Determine the (X, Y) coordinate at the center of the cell enclosing the given text.  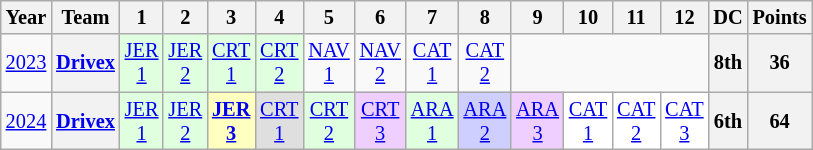
NAV1 (328, 63)
7 (432, 17)
2 (185, 17)
3 (231, 17)
8 (484, 17)
6 (380, 17)
Year (26, 17)
Points (780, 17)
10 (588, 17)
4 (279, 17)
ARA3 (538, 121)
CAT3 (684, 121)
8th (728, 63)
NAV2 (380, 63)
2023 (26, 63)
36 (780, 63)
Team (86, 17)
12 (684, 17)
ARA2 (484, 121)
DC (728, 17)
ARA1 (432, 121)
5 (328, 17)
CRT3 (380, 121)
11 (636, 17)
64 (780, 121)
6th (728, 121)
JER3 (231, 121)
1 (142, 17)
2024 (26, 121)
9 (538, 17)
